Extract the (X, Y) coordinate from the center of the cell holding the provided text.  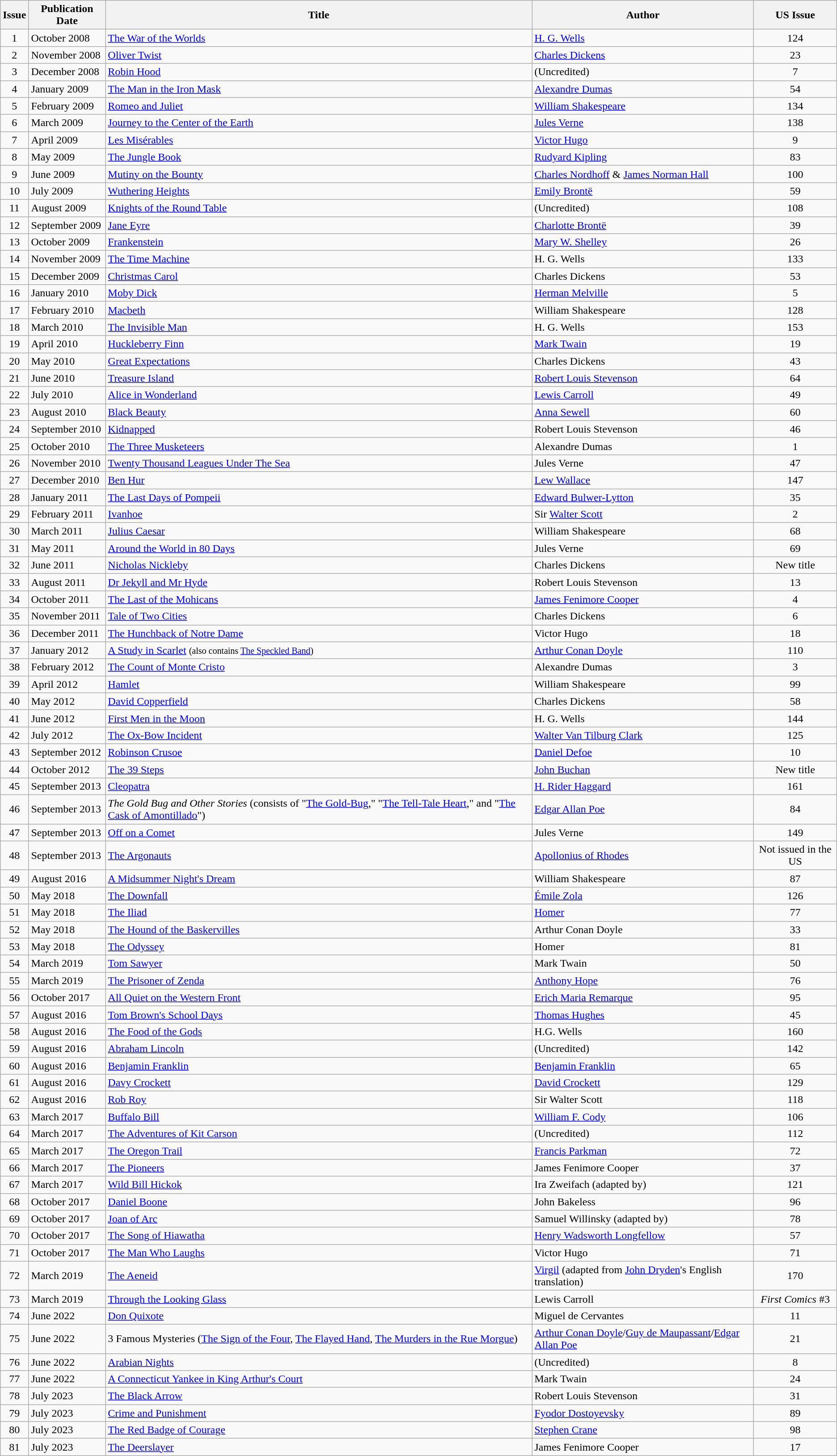
The Argonauts (319, 855)
Robinson Crusoe (319, 752)
July 2009 (67, 191)
July 2012 (67, 735)
48 (14, 855)
Arabian Nights (319, 1362)
November 2008 (67, 55)
95 (795, 997)
Issue (14, 15)
February 2011 (67, 514)
Francis Parkman (643, 1151)
The Ox-Bow Incident (319, 735)
106 (795, 1117)
Émile Zola (643, 896)
75 (14, 1339)
November 2009 (67, 259)
October 2009 (67, 242)
Joan of Arc (319, 1219)
January 2009 (67, 89)
Rudyard Kipling (643, 157)
38 (14, 667)
12 (14, 225)
Stephen Crane (643, 1430)
134 (795, 106)
161 (795, 787)
73 (14, 1299)
October 2012 (67, 769)
The Count of Monte Cristo (319, 667)
Tom Brown's School Days (319, 1014)
89 (795, 1413)
62 (14, 1100)
Crime and Punishment (319, 1413)
May 2011 (67, 548)
98 (795, 1430)
October 2010 (67, 446)
20 (14, 361)
133 (795, 259)
Treasure Island (319, 378)
Wild Bill Hickok (319, 1185)
August 2011 (67, 582)
February 2009 (67, 106)
The Jungle Book (319, 157)
May 2010 (67, 361)
Arthur Conan Doyle/Guy de Maupassant/Edgar Allan Poe (643, 1339)
December 2011 (67, 633)
Frankenstein (319, 242)
US Issue (795, 15)
124 (795, 38)
Kidnapped (319, 429)
May 2009 (67, 157)
Herman Melville (643, 293)
January 2010 (67, 293)
74 (14, 1316)
16 (14, 293)
September 2012 (67, 752)
87 (795, 879)
Wuthering Heights (319, 191)
Hamlet (319, 684)
All Quiet on the Western Front (319, 997)
Anthony Hope (643, 980)
Romeo and Juliet (319, 106)
The Hound of the Baskervilles (319, 930)
April 2009 (67, 140)
125 (795, 735)
February 2012 (67, 667)
January 2011 (67, 497)
The Adventures of Kit Carson (319, 1134)
Charlotte Brontë (643, 225)
147 (795, 480)
67 (14, 1185)
David Crockett (643, 1083)
108 (795, 208)
March 2009 (67, 123)
April 2010 (67, 344)
Off on a Comet (319, 833)
November 2010 (67, 463)
The Song of Hiawatha (319, 1236)
144 (795, 718)
Macbeth (319, 310)
April 2012 (67, 684)
Christmas Carol (319, 276)
February 2010 (67, 310)
The Time Machine (319, 259)
A Midsummer Night's Dream (319, 879)
The Odyssey (319, 947)
The Three Musketeers (319, 446)
40 (14, 701)
July 2010 (67, 395)
142 (795, 1048)
The War of the Worlds (319, 38)
Title (319, 15)
William F. Cody (643, 1117)
Alice in Wonderland (319, 395)
The Downfall (319, 896)
15 (14, 276)
Robin Hood (319, 72)
112 (795, 1134)
52 (14, 930)
44 (14, 769)
Moby Dick (319, 293)
September 2010 (67, 429)
Davy Crockett (319, 1083)
121 (795, 1185)
The 39 Steps (319, 769)
The Gold Bug and Other Stories (consists of "The Gold-Bug," "The Tell-Tale Heart," and "The Cask of Amontillado") (319, 810)
96 (795, 1202)
129 (795, 1083)
Les Misérables (319, 140)
Apollonius of Rhodes (643, 855)
70 (14, 1236)
Not issued in the US (795, 855)
A Connecticut Yankee in King Arthur's Court (319, 1379)
Daniel Boone (319, 1202)
December 2008 (67, 72)
61 (14, 1083)
Jane Eyre (319, 225)
The Invisible Man (319, 327)
Around the World in 80 Days (319, 548)
66 (14, 1168)
Lew Wallace (643, 480)
Knights of the Round Table (319, 208)
29 (14, 514)
Edward Bulwer-Lytton (643, 497)
March 2010 (67, 327)
153 (795, 327)
First Men in the Moon (319, 718)
The Prisoner of Zenda (319, 980)
December 2009 (67, 276)
Julius Caesar (319, 531)
Publication Date (67, 15)
56 (14, 997)
3 Famous Mysteries (The Sign of the Four, The Flayed Hand, The Murders in the Rue Morgue) (319, 1339)
The Red Badge of Courage (319, 1430)
The Last of the Mohicans (319, 599)
25 (14, 446)
December 2010 (67, 480)
Ira Zweifach (adapted by) (643, 1185)
Through the Looking Glass (319, 1299)
The Hunchback of Notre Dame (319, 633)
79 (14, 1413)
June 2011 (67, 565)
Miguel de Cervantes (643, 1316)
The Deerslayer (319, 1447)
14 (14, 259)
126 (795, 896)
Journey to the Center of the Earth (319, 123)
36 (14, 633)
118 (795, 1100)
June 2012 (67, 718)
84 (795, 810)
83 (795, 157)
March 2011 (67, 531)
Oliver Twist (319, 55)
Mary W. Shelley (643, 242)
Dr Jekyll and Mr Hyde (319, 582)
Ivanhoe (319, 514)
Author (643, 15)
34 (14, 599)
27 (14, 480)
Henry Wadsworth Longfellow (643, 1236)
Rob Roy (319, 1100)
Erich Maria Remarque (643, 997)
Abraham Lincoln (319, 1048)
Walter Van Tilburg Clark (643, 735)
Black Beauty (319, 412)
The Oregon Trail (319, 1151)
170 (795, 1275)
January 2012 (67, 650)
October 2008 (67, 38)
Edgar Allan Poe (643, 810)
Twenty Thousand Leagues Under The Sea (319, 463)
John Buchan (643, 769)
H.G. Wells (643, 1031)
October 2011 (67, 599)
128 (795, 310)
August 2010 (67, 412)
138 (795, 123)
David Copperfield (319, 701)
30 (14, 531)
55 (14, 980)
May 2012 (67, 701)
Virgil (adapted from John Dryden's English translation) (643, 1275)
51 (14, 913)
160 (795, 1031)
First Comics #3 (795, 1299)
22 (14, 395)
41 (14, 718)
63 (14, 1117)
42 (14, 735)
99 (795, 684)
Cleopatra (319, 787)
Great Expectations (319, 361)
Mutiny on the Bounty (319, 174)
June 2009 (67, 174)
A Study in Scarlet (also contains The Speckled Band) (319, 650)
100 (795, 174)
Ben Hur (319, 480)
Huckleberry Finn (319, 344)
Don Quixote (319, 1316)
Nicholas Nickleby (319, 565)
Thomas Hughes (643, 1014)
The Pioneers (319, 1168)
November 2011 (67, 616)
Fyodor Dostoyevsky (643, 1413)
Emily Brontë (643, 191)
Buffalo Bill (319, 1117)
Charles Nordhoff & James Norman Hall (643, 174)
The Aeneid (319, 1275)
Daniel Defoe (643, 752)
80 (14, 1430)
Anna Sewell (643, 412)
The Black Arrow (319, 1396)
The Last Days of Pompeii (319, 497)
September 2009 (67, 225)
June 2010 (67, 378)
32 (14, 565)
The Iliad (319, 913)
Tale of Two Cities (319, 616)
The Food of the Gods (319, 1031)
The Man Who Laughs (319, 1253)
Samuel Willinsky (adapted by) (643, 1219)
149 (795, 833)
The Man in the Iron Mask (319, 89)
August 2009 (67, 208)
110 (795, 650)
John Bakeless (643, 1202)
Tom Sawyer (319, 964)
H. Rider Haggard (643, 787)
28 (14, 497)
